Search for the cell housing the specified text and yield its [x, y] center coordinate. 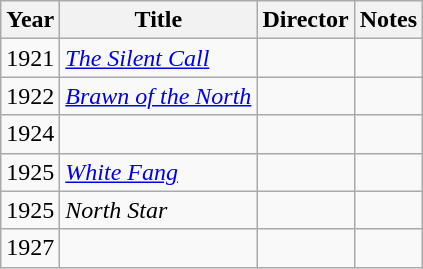
Year [30, 20]
Brawn of the North [158, 96]
White Fang [158, 172]
1927 [30, 248]
1924 [30, 134]
1922 [30, 96]
The Silent Call [158, 58]
Director [306, 20]
Notes [388, 20]
Title [158, 20]
1921 [30, 58]
North Star [158, 210]
